Identify which cell holds the provided text, then report its [x, y] central coordinate. 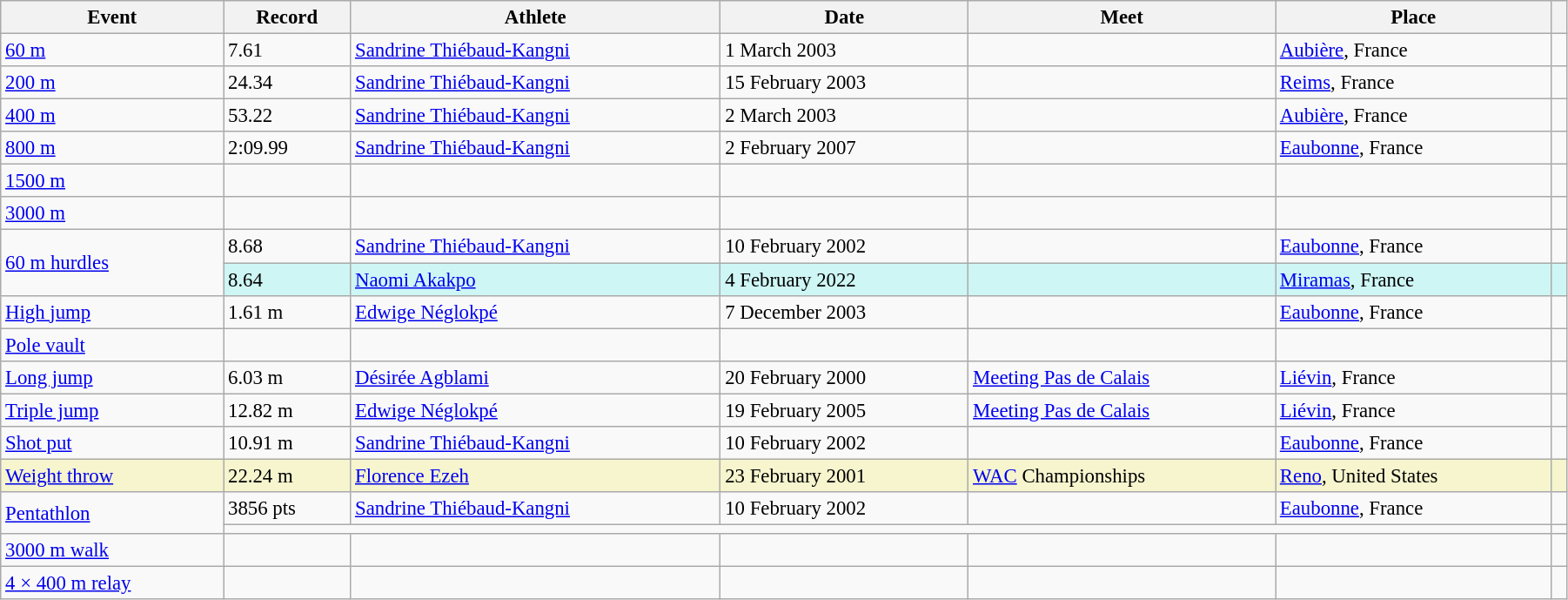
23 February 2001 [844, 475]
Event [112, 17]
WAC Championships [1122, 475]
Weight throw [112, 475]
Pentathlon [112, 513]
7.61 [287, 51]
800 m [112, 148]
3856 pts [287, 509]
High jump [112, 312]
8.68 [287, 246]
10.91 m [287, 443]
2:09.99 [287, 148]
Reno, United States [1413, 475]
Long jump [112, 377]
6.03 m [287, 377]
2 March 2003 [844, 116]
Naomi Akakpo [536, 280]
1500 m [112, 181]
15 February 2003 [844, 83]
4 × 400 m relay [112, 583]
60 m hurdles [112, 263]
4 February 2022 [844, 280]
53.22 [287, 116]
400 m [112, 116]
Florence Ezeh [536, 475]
Date [844, 17]
200 m [112, 83]
Désirée Agblami [536, 377]
Reims, France [1413, 83]
1 March 2003 [844, 51]
8.64 [287, 280]
Pole vault [112, 345]
22.24 m [287, 475]
Place [1413, 17]
12.82 m [287, 410]
20 February 2000 [844, 377]
Miramas, France [1413, 280]
24.34 [287, 83]
3000 m walk [112, 550]
Athlete [536, 17]
2 February 2007 [844, 148]
19 February 2005 [844, 410]
Meet [1122, 17]
3000 m [112, 213]
1.61 m [287, 312]
Record [287, 17]
Triple jump [112, 410]
60 m [112, 51]
7 December 2003 [844, 312]
Shot put [112, 443]
